Detect which cell encompasses the target text, then output its [X, Y] center coordinate. 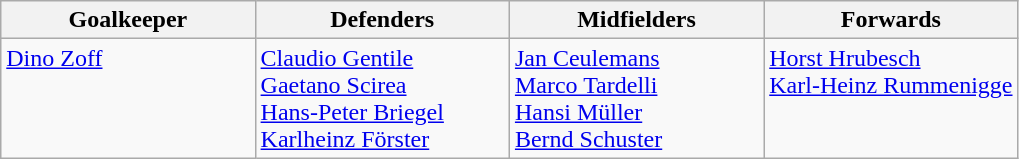
Midfielders [636, 20]
Dino Zoff [128, 98]
Claudio Gentile Gaetano Scirea Hans-Peter Briegel Karlheinz Förster [382, 98]
Horst Hrubesch Karl-Heinz Rummenigge [891, 98]
Goalkeeper [128, 20]
Jan Ceulemans Marco Tardelli Hansi Müller Bernd Schuster [636, 98]
Forwards [891, 20]
Defenders [382, 20]
